Return (x, y) of the center of cell containing provided text 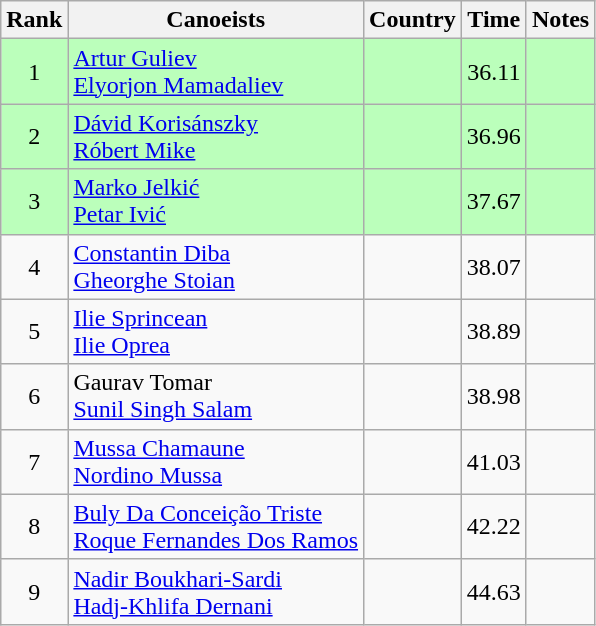
1 (34, 72)
38.07 (494, 266)
Time (494, 20)
Ilie SprinceanIlie Oprea (216, 332)
36.11 (494, 72)
8 (34, 526)
Artur GulievElyorjon Mamadaliev (216, 72)
Dávid KorisánszkyRóbert Mike (216, 136)
Mussa ChamauneNordino Mussa (216, 462)
37.67 (494, 202)
Notes (560, 20)
3 (34, 202)
Canoeists (216, 20)
Constantin DibaGheorghe Stoian (216, 266)
36.96 (494, 136)
42.22 (494, 526)
4 (34, 266)
38.98 (494, 396)
Buly Da Conceição TristeRoque Fernandes Dos Ramos (216, 526)
Rank (34, 20)
7 (34, 462)
9 (34, 592)
Gaurav TomarSunil Singh Salam (216, 396)
Marko JelkićPetar Ivić (216, 202)
6 (34, 396)
Nadir Boukhari-SardiHadj-Khlifa Dernani (216, 592)
Country (413, 20)
5 (34, 332)
44.63 (494, 592)
41.03 (494, 462)
38.89 (494, 332)
2 (34, 136)
